Identify which cell holds the provided text, then report its [x, y] central coordinate. 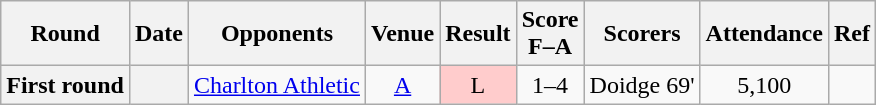
Scorers [642, 34]
L [478, 85]
5,100 [764, 85]
First round [66, 85]
1–4 [550, 85]
Ref [852, 34]
Doidge 69' [642, 85]
Round [66, 34]
Venue [402, 34]
Attendance [764, 34]
ScoreF–A [550, 34]
Charlton Athletic [276, 85]
A [402, 85]
Opponents [276, 34]
Result [478, 34]
Date [158, 34]
